Capture the cell that displays the provided text and extract its [x, y] central coordinate. 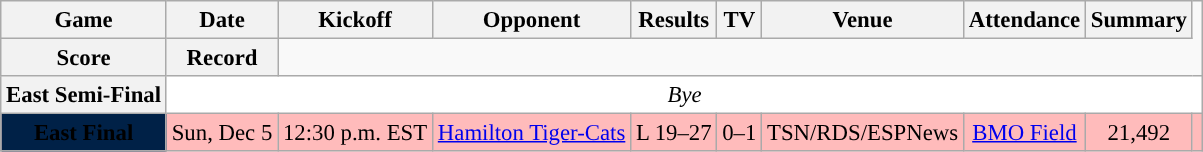
Score [84, 58]
Sun, Dec 5 [222, 133]
12:30 p.m. EST [356, 133]
East Final [84, 133]
Results [674, 20]
East Semi-Final [84, 95]
BMO Field [1024, 133]
Kickoff [356, 20]
Hamilton Tiger-Cats [532, 133]
Venue [863, 20]
Date [222, 20]
TV [740, 20]
TSN/RDS/ESPNews [863, 133]
L 19–27 [674, 133]
Game [84, 20]
21,492 [1138, 133]
Opponent [532, 20]
0–1 [740, 133]
Attendance [1024, 20]
Record [222, 58]
Bye [684, 95]
Summary [1138, 20]
